Identify which cell holds the provided text, then report its [x, y] central coordinate. 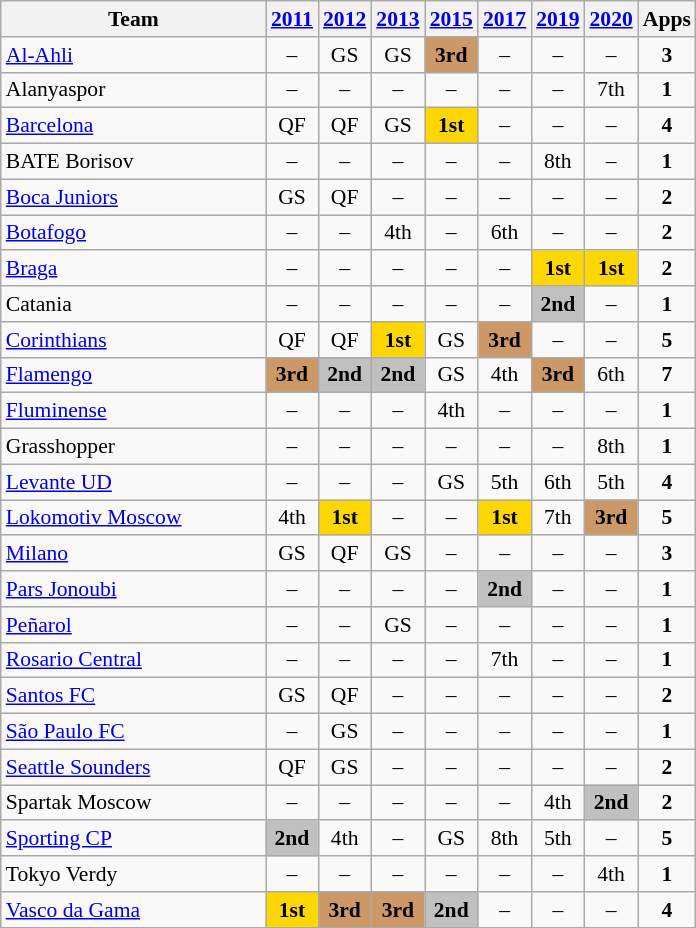
Alanyaspor [134, 90]
BATE Borisov [134, 162]
Catania [134, 304]
Vasco da Gama [134, 910]
Peñarol [134, 625]
Tokyo Verdy [134, 874]
Fluminense [134, 411]
7 [667, 375]
Santos FC [134, 696]
São Paulo FC [134, 732]
Boca Juniors [134, 197]
Al-Ahli [134, 55]
2017 [504, 19]
2011 [292, 19]
Grasshopper [134, 447]
2012 [344, 19]
Apps [667, 19]
Spartak Moscow [134, 803]
Lokomotiv Moscow [134, 518]
Botafogo [134, 233]
Sporting CP [134, 839]
Team [134, 19]
Levante UD [134, 482]
Milano [134, 554]
2015 [452, 19]
Corinthians [134, 340]
Braga [134, 269]
Barcelona [134, 126]
2020 [610, 19]
Rosario Central [134, 660]
Seattle Sounders [134, 767]
2013 [398, 19]
Flamengo [134, 375]
2019 [558, 19]
Pars Jonoubi [134, 589]
